Determine the [X, Y] coordinate at the center of the cell enclosing the given text.  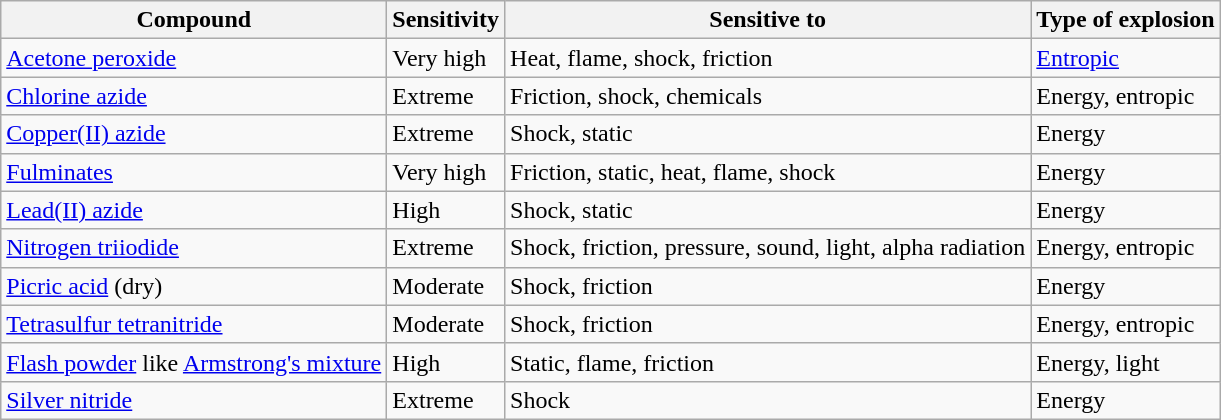
Nitrogen triiodide [194, 248]
Shock, friction, pressure, sound, light, alpha radiation [768, 248]
Heat, flame, shock, friction [768, 58]
Compound [194, 20]
Chlorine azide [194, 96]
Sensitive to [768, 20]
Energy, light [1126, 362]
Sensitivity [446, 20]
Flash powder like Armstrong's mixture [194, 362]
Acetone peroxide [194, 58]
Shock [768, 400]
Entropic [1126, 58]
Friction, static, heat, flame, shock [768, 172]
Lead(II) azide [194, 210]
Tetrasulfur tetranitride [194, 324]
Picric acid (dry) [194, 286]
Type of explosion [1126, 20]
Fulminates [194, 172]
Static, flame, friction [768, 362]
Friction, shock, chemicals [768, 96]
Copper(II) azide [194, 134]
Silver nitride [194, 400]
